Scan for the cell matching the given text and deliver its (x, y) coordinate at center. 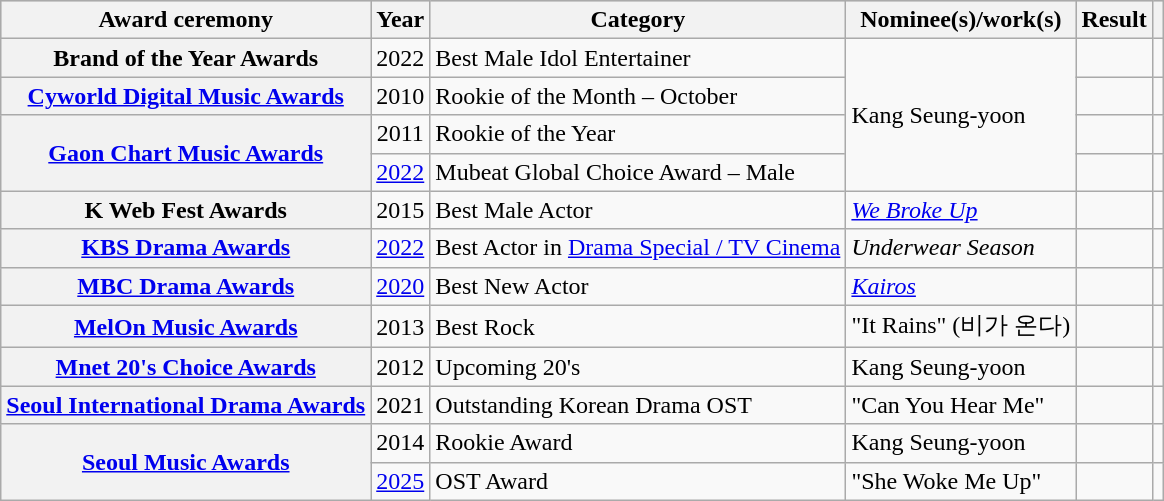
"Can You Hear Me" (961, 405)
Mubeat Global Choice Award – Male (638, 172)
Category (638, 20)
"It Rains" (비가 온다) (961, 326)
OST Award (638, 481)
2013 (400, 326)
Seoul Music Awards (186, 462)
Award ceremony (186, 20)
MelOn Music Awards (186, 326)
K Web Fest Awards (186, 210)
Result (1114, 20)
2015 (400, 210)
2020 (400, 286)
Rookie of the Year (638, 134)
2021 (400, 405)
Best Rock (638, 326)
MBC Drama Awards (186, 286)
Nominee(s)/work(s) (961, 20)
Seoul International Drama Awards (186, 405)
Outstanding Korean Drama OST (638, 405)
2025 (400, 481)
Gaon Chart Music Awards (186, 153)
Best Male Actor (638, 210)
Year (400, 20)
Mnet 20's Choice Awards (186, 367)
Best Male Idol Entertainer (638, 58)
Best New Actor (638, 286)
Brand of the Year Awards (186, 58)
2011 (400, 134)
Kairos (961, 286)
2010 (400, 96)
Upcoming 20's (638, 367)
2012 (400, 367)
Rookie of the Month – October (638, 96)
Cyworld Digital Music Awards (186, 96)
KBS Drama Awards (186, 248)
Best Actor in Drama Special / TV Cinema (638, 248)
"She Woke Me Up" (961, 481)
We Broke Up (961, 210)
Underwear Season (961, 248)
Rookie Award (638, 443)
2014 (400, 443)
